Extract the (X, Y) coordinate from the center of the cell holding the provided text.  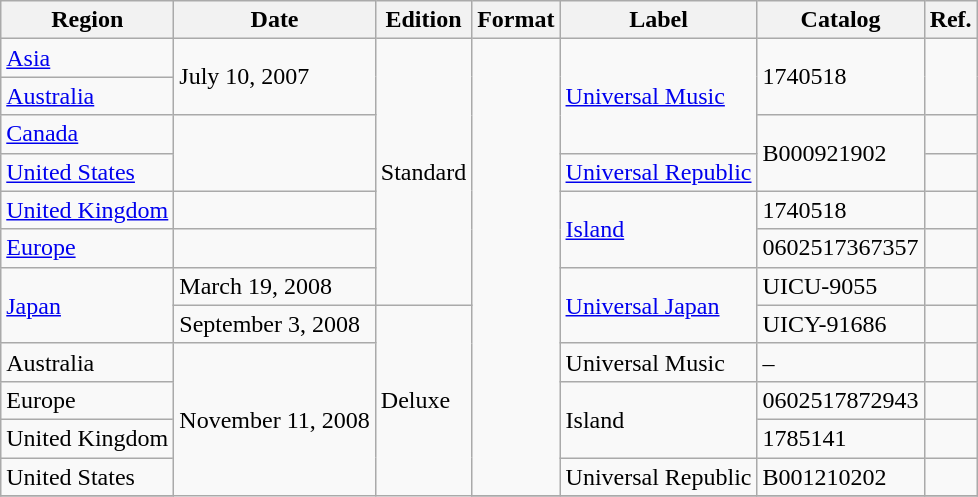
Asia (88, 58)
UICY-91686 (840, 324)
B001210202 (840, 477)
Japan (88, 305)
Standard (423, 172)
July 10, 2007 (274, 77)
0602517367357 (840, 248)
– (840, 362)
Canada (88, 134)
B000921902 (840, 153)
Region (88, 20)
0602517872943 (840, 400)
Catalog (840, 20)
Edition (423, 20)
Format (516, 20)
Deluxe (423, 400)
March 19, 2008 (274, 286)
Universal Japan (658, 305)
September 3, 2008 (274, 324)
Date (274, 20)
UICU-9055 (840, 286)
1785141 (840, 438)
Label (658, 20)
Ref. (950, 20)
November 11, 2008 (274, 419)
